Determine the [X, Y] coordinate at the center of the cell enclosing the given text.  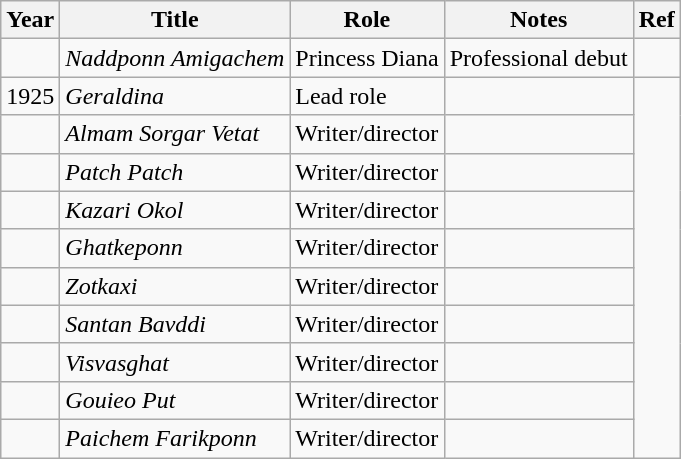
Lead role [367, 96]
Paichem Farikponn [175, 438]
Year [30, 20]
Professional debut [538, 58]
Almam Sorgar Vetat [175, 134]
Princess Diana [367, 58]
Ghatkeponn [175, 248]
Geraldina [175, 96]
Notes [538, 20]
Title [175, 20]
Ref [656, 20]
1925 [30, 96]
Zotkaxi [175, 286]
Santan Bavddi [175, 324]
Gouieo Put [175, 400]
Patch Patch [175, 172]
Kazari Okol [175, 210]
Role [367, 20]
Naddponn Amigachem [175, 58]
Visvasghat [175, 362]
